For the text-containing cell, return its midpoint in (X, Y) coordinate format. 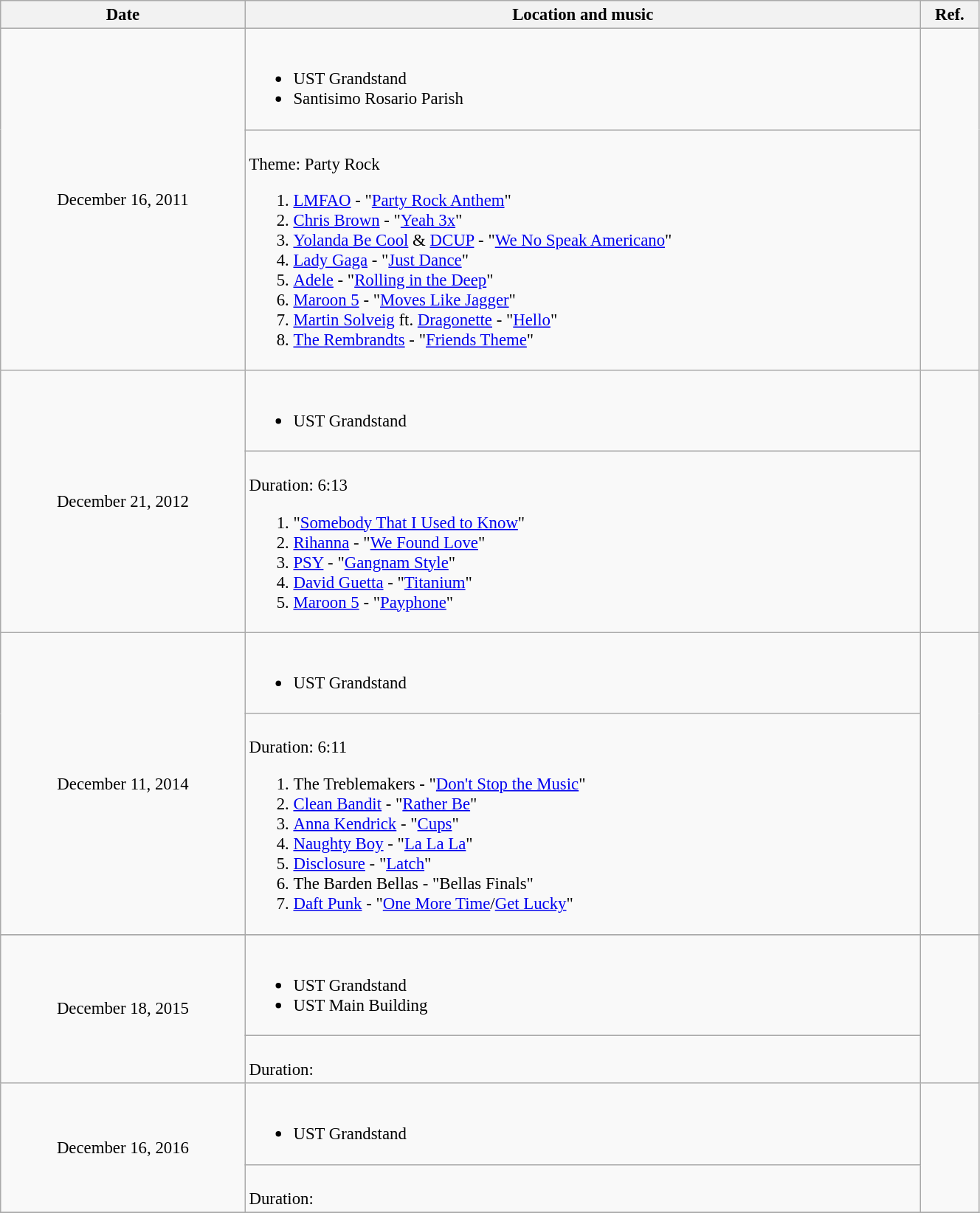
December 21, 2012 (122, 502)
Duration: 6:13"Somebody That I Used to Know"Rihanna - "We Found Love"PSY - "Gangnam Style"David Guetta - "Titanium"Maroon 5 - "Payphone" (583, 542)
UST GrandstandUST Main Building (583, 984)
December 11, 2014 (122, 784)
Location and music (583, 15)
December 16, 2011 (122, 199)
December 16, 2016 (122, 1148)
Ref. (949, 15)
December 18, 2015 (122, 1009)
UST GrandstandSantisimo Rosario Parish (583, 80)
Date (122, 15)
